Output the (X, Y) coordinate of the center of the cell containing the given text.  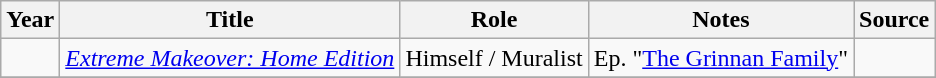
Role (494, 20)
Himself / Muralist (494, 58)
Source (894, 20)
Notes (720, 20)
Year (30, 20)
Extreme Makeover: Home Edition (230, 58)
Title (230, 20)
Ep. "The Grinnan Family" (720, 58)
